Extract the [x, y] coordinate from the center of the cell holding the provided text.  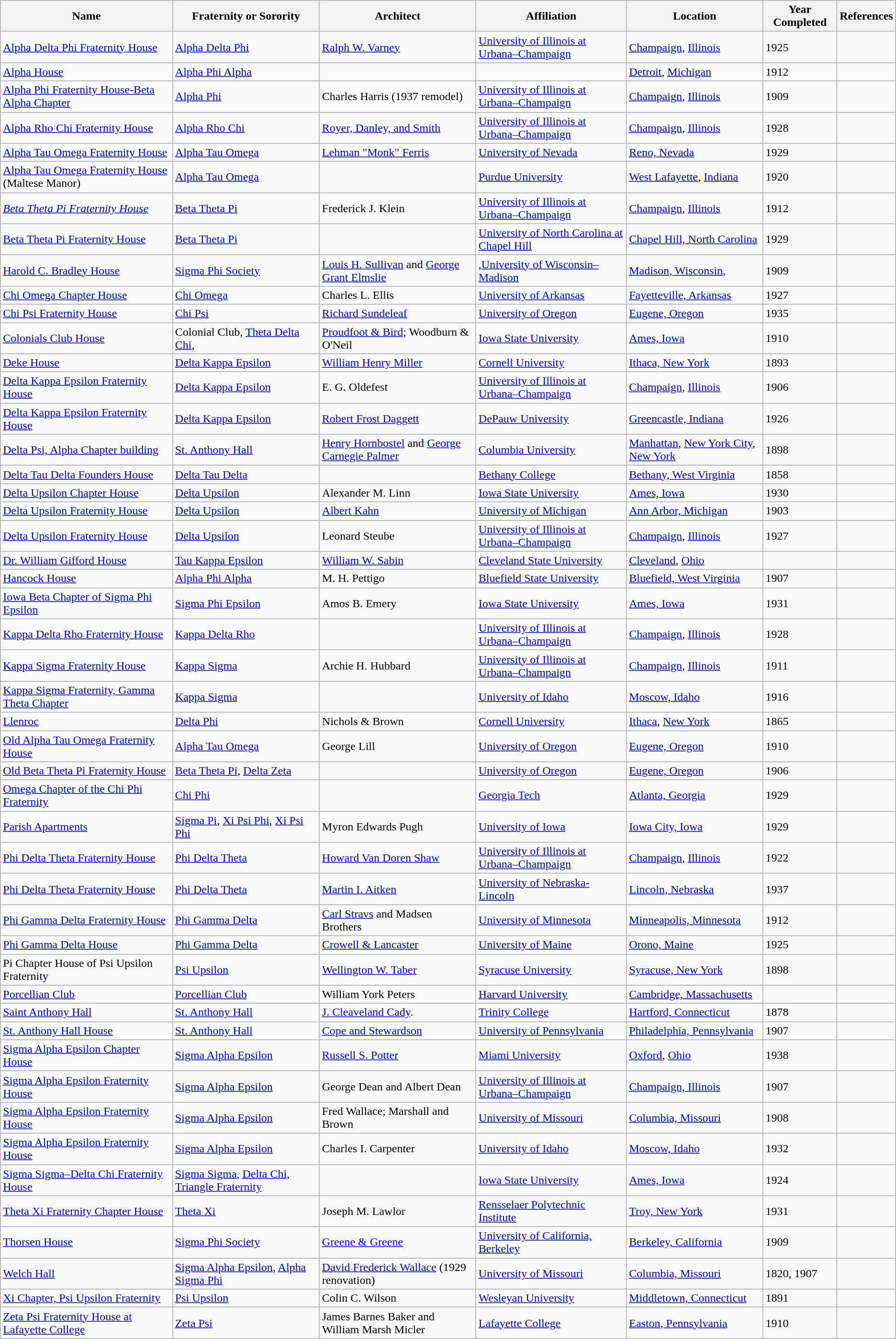
Theta Xi [246, 1212]
Old Alpha Tau Omega Fraternity House [87, 746]
Pi Chapter House of Psi Upsilon Fraternity [87, 969]
Ralph W. Varney [397, 47]
Zeta Psi [246, 1323]
Location [695, 16]
Chi Psi [246, 313]
Hancock House [87, 579]
Kappa Sigma Fraternity, Gamma Theta Chapter [87, 696]
Bethany College [551, 475]
,University of Wisconsin–Madison [551, 270]
1858 [800, 475]
Bluefield, West Virginia [695, 579]
Charles Harris (1937 remodel) [397, 97]
Deke House [87, 363]
Harold C. Bradley House [87, 270]
Delta Phi [246, 721]
Syracuse University [551, 969]
1926 [800, 419]
Lincoln, Nebraska [695, 889]
Charles L. Ellis [397, 295]
Alpha Delta Phi Fraternity House [87, 47]
Bluefield State University [551, 579]
Middletown, Connecticut [695, 1298]
William Henry Miller [397, 363]
1937 [800, 889]
J. Cleaveland Cady. [397, 1012]
Welch Hall [87, 1274]
Columbia University [551, 450]
Trinity College [551, 1012]
Old Beta Theta Pi Fraternity House [87, 771]
Fraternity or Sorority [246, 16]
Oxford, Ohio [695, 1055]
1908 [800, 1118]
Troy, New York [695, 1212]
Frederick J. Klein [397, 208]
E. G. Oldefest [397, 388]
Berkeley, California [695, 1242]
University of Iowa [551, 827]
Greene & Greene [397, 1242]
Wesleyan University [551, 1298]
David Frederick Wallace (1929 renovation) [397, 1274]
Cleveland State University [551, 560]
1924 [800, 1180]
University of North Carolina at Chapel Hill [551, 239]
Chi Phi [246, 796]
Rensselaer Polytechnic Institute [551, 1212]
Delta Tau Delta Founders House [87, 475]
George Dean and Albert Dean [397, 1086]
Greencastle, Indiana [695, 419]
Manhattan, New York City, New York [695, 450]
1916 [800, 696]
Sigma Pi, Xi Psi Phi, Xi Psi Phi [246, 827]
George Lill [397, 746]
Saint Anthony Hall [87, 1012]
Nichols & Brown [397, 721]
Lehman "Monk" Ferris [397, 152]
Sigma Sigma, Delta Chi, Triangle Fraternity [246, 1180]
1893 [800, 363]
Georgia Tech [551, 796]
1878 [800, 1012]
Leonard Steube [397, 535]
Wellington W. Taber [397, 969]
James Barnes Baker and William Marsh Micler [397, 1323]
Fred Wallace; Marshall and Brown [397, 1118]
Chapel Hill, North Carolina [695, 239]
Year Completed [800, 16]
Iowa City, Iowa [695, 827]
1930 [800, 493]
Cambridge, Massachusetts [695, 994]
Alexander M. Linn [397, 493]
Miami University [551, 1055]
Sigma Alpha Epsilon Chapter House [87, 1055]
Dr. William Gifford House [87, 560]
Chi Psi Fraternity House [87, 313]
St. Anthony Hall House [87, 1031]
Robert Frost Daggett [397, 419]
Kappa Sigma Fraternity House [87, 666]
University of Maine [551, 945]
Colonials Club House [87, 338]
Orono, Maine [695, 945]
1865 [800, 721]
Detroit, Michigan [695, 72]
Martin I. Aitken [397, 889]
1922 [800, 858]
Alpha Phi Fraternity House-Beta Alpha Chapter [87, 97]
Theta Xi Fraternity Chapter House [87, 1212]
University of Nebraska-Lincoln [551, 889]
Omega Chapter of the Chi Phi Fraternity [87, 796]
Atlanta, Georgia [695, 796]
Name [87, 16]
Howard Van Doren Shaw [397, 858]
Iowa Beta Chapter of Sigma Phi Epsilon [87, 603]
Colin C. Wilson [397, 1298]
Bethany, West Virginia [695, 475]
Affiliation [551, 16]
Reno, Nevada [695, 152]
Parish Apartments [87, 827]
Alpha House [87, 72]
Philadelphia, Pennsylvania [695, 1031]
1911 [800, 666]
Russell S. Potter [397, 1055]
Minneapolis, Minnesota [695, 920]
Beta Theta Pi, Delta Zeta [246, 771]
Zeta Psi Fraternity House at Lafayette College [87, 1323]
1903 [800, 511]
Alpha Phi [246, 97]
Harvard University [551, 994]
Madison, Wisconsin, [695, 270]
Xi Chapter, Psi Upsilon Fraternity [87, 1298]
Phi Gamma Delta House [87, 945]
Sigma Sigma–Delta Chi Fraternity House [87, 1180]
Colonial Club, Theta Delta Chi, [246, 338]
Myron Edwards Pugh [397, 827]
DePauw University [551, 419]
Joseph M. Lawlor [397, 1212]
1935 [800, 313]
Tau Kappa Epsilon [246, 560]
University of Nevada [551, 152]
Richard Sundeleaf [397, 313]
Alpha Tau Omega Fraternity House (Maltese Manor) [87, 177]
Carl Stravs and Madsen Brothers [397, 920]
University of Minnesota [551, 920]
Archie H. Hubbard [397, 666]
Louis H. Sullivan and George Grant Elmslie [397, 270]
University of Pennsylvania [551, 1031]
University of Arkansas [551, 295]
Phi Gamma Delta Fraternity House [87, 920]
Sigma Alpha Epsilon, Alpha Sigma Phi [246, 1274]
Charles I. Carpenter [397, 1148]
Kappa Delta Rho Fraternity House [87, 634]
Alpha Rho Chi [246, 127]
Chi Omega Chapter House [87, 295]
University of California, Berkeley [551, 1242]
Easton, Pennsylvania [695, 1323]
Albert Kahn [397, 511]
Alpha Tau Omega Fraternity House [87, 152]
Cope and Stewardson [397, 1031]
Sigma Phi Epsilon [246, 603]
Delta Psi, Alpha Chapter building [87, 450]
Purdue University [551, 177]
Proudfoot & Bird; Woodburn & O'Neil [397, 338]
1820, 1907 [800, 1274]
Architect [397, 16]
University of Michigan [551, 511]
Lafayette College [551, 1323]
Royer, Danley, and Smith [397, 127]
Kappa Delta Rho [246, 634]
Thorsen House [87, 1242]
1932 [800, 1148]
Crowell & Lancaster [397, 945]
Alpha Delta Phi [246, 47]
References [866, 16]
Hartford, Connecticut [695, 1012]
Fayetteville, Arkansas [695, 295]
Alpha Rho Chi Fraternity House [87, 127]
Ann Arbor, Michigan [695, 511]
Henry Hornbostel and George Carnegie Palmer [397, 450]
1891 [800, 1298]
1938 [800, 1055]
Syracuse, New York [695, 969]
William York Peters [397, 994]
Chi Omega [246, 295]
West Lafayette, Indiana [695, 177]
Cleveland, Ohio [695, 560]
Delta Upsilon Chapter House [87, 493]
M. H. Pettigo [397, 579]
Delta Tau Delta [246, 475]
1920 [800, 177]
Llenroc [87, 721]
Amos B. Emery [397, 603]
William W. Sabin [397, 560]
